From the cell containing the given text, extract its center point as (X, Y) coordinate. 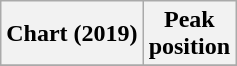
Chart (2019) (72, 34)
Peakposition (189, 34)
